Find where the given text appears and provide that cell's center as (x, y) coordinate. 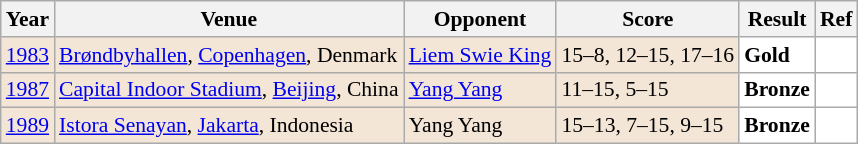
15–8, 12–15, 17–16 (648, 55)
Brøndbyhallen, Copenhagen, Denmark (229, 55)
Opponent (480, 19)
1987 (28, 90)
15–13, 7–15, 9–15 (648, 126)
Venue (229, 19)
1989 (28, 126)
11–15, 5–15 (648, 90)
Liem Swie King (480, 55)
Istora Senayan, Jakarta, Indonesia (229, 126)
Capital Indoor Stadium, Beijing, China (229, 90)
Result (777, 19)
1983 (28, 55)
Gold (777, 55)
Ref (836, 19)
Score (648, 19)
Year (28, 19)
